Capture the cell that displays the provided text and extract its (x, y) central coordinate. 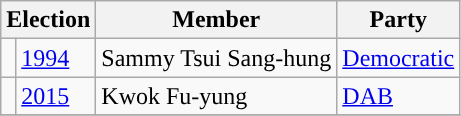
Party (398, 20)
Election (48, 20)
Member (216, 20)
Kwok Fu-yung (216, 96)
Sammy Tsui Sang-hung (216, 58)
1994 (56, 58)
DAB (398, 96)
2015 (56, 96)
Democratic (398, 58)
